For the text-containing cell, return its midpoint in [x, y] coordinate format. 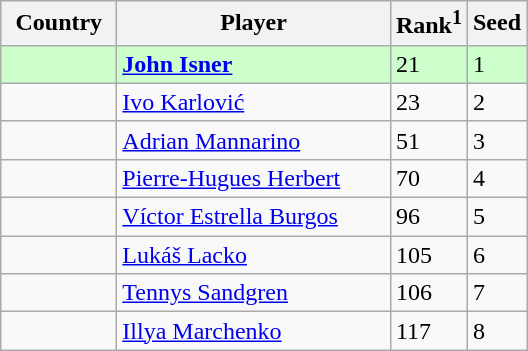
106 [428, 293]
Víctor Estrella Burgos [254, 217]
105 [428, 255]
6 [496, 255]
John Isner [254, 64]
5 [496, 217]
23 [428, 102]
21 [428, 64]
Player [254, 24]
4 [496, 178]
Illya Marchenko [254, 331]
51 [428, 140]
Tennys Sandgren [254, 293]
Seed [496, 24]
Adrian Mannarino [254, 140]
3 [496, 140]
Rank1 [428, 24]
Ivo Karlović [254, 102]
8 [496, 331]
96 [428, 217]
Pierre-Hugues Herbert [254, 178]
7 [496, 293]
Country [59, 24]
Lukáš Lacko [254, 255]
2 [496, 102]
117 [428, 331]
70 [428, 178]
1 [496, 64]
